Capture the cell that displays the provided text and extract its [X, Y] central coordinate. 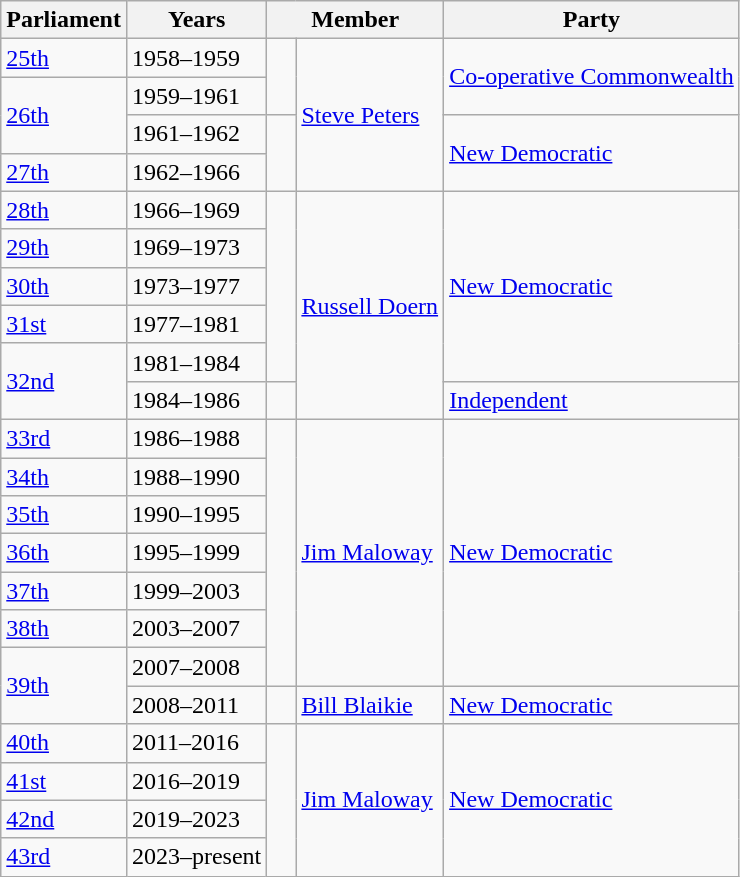
Russell Doern [370, 305]
30th [64, 286]
36th [64, 553]
1988–1990 [196, 477]
1981–1984 [196, 362]
2011–2016 [196, 743]
41st [64, 781]
Parliament [64, 20]
34th [64, 477]
1995–1999 [196, 553]
Member [356, 20]
2008–2011 [196, 705]
1958–1959 [196, 58]
1999–2003 [196, 591]
1984–1986 [196, 400]
1969–1973 [196, 248]
1977–1981 [196, 324]
33rd [64, 438]
1973–1977 [196, 286]
25th [64, 58]
27th [64, 172]
Bill Blaikie [370, 705]
2016–2019 [196, 781]
2007–2008 [196, 667]
1986–1988 [196, 438]
38th [64, 629]
2023–present [196, 857]
42nd [64, 819]
2019–2023 [196, 819]
1961–1962 [196, 134]
1959–1961 [196, 96]
Party [592, 20]
35th [64, 515]
29th [64, 248]
31st [64, 324]
32nd [64, 381]
28th [64, 210]
Years [196, 20]
1966–1969 [196, 210]
Co-operative Commonwealth [592, 77]
1962–1966 [196, 172]
37th [64, 591]
2003–2007 [196, 629]
40th [64, 743]
43rd [64, 857]
26th [64, 115]
Steve Peters [370, 115]
39th [64, 686]
1990–1995 [196, 515]
Independent [592, 400]
